Determine the (X, Y) coordinate at the center of the cell enclosing the given text.  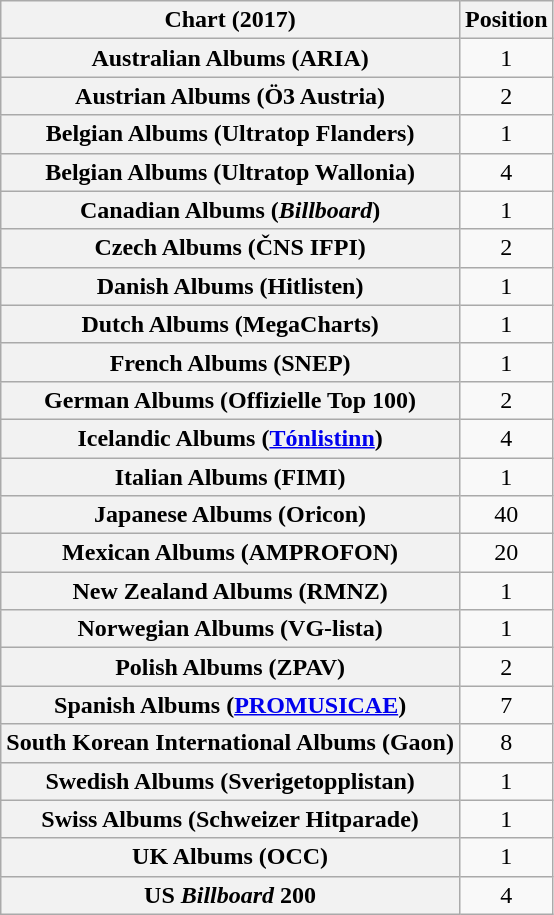
20 (506, 553)
Danish Albums (Hitlisten) (230, 286)
French Albums (SNEP) (230, 362)
Norwegian Albums (VG-lista) (230, 629)
German Albums (Offizielle Top 100) (230, 400)
8 (506, 743)
UK Albums (OCC) (230, 857)
Chart (2017) (230, 20)
Belgian Albums (Ultratop Flanders) (230, 134)
Polish Albums (ZPAV) (230, 667)
Canadian Albums (Billboard) (230, 210)
Austrian Albums (Ö3 Austria) (230, 96)
Swedish Albums (Sverigetopplistan) (230, 781)
7 (506, 705)
Italian Albums (FIMI) (230, 477)
Spanish Albums (PROMUSICAE) (230, 705)
Position (506, 20)
Icelandic Albums (Tónlistinn) (230, 438)
New Zealand Albums (RMNZ) (230, 591)
Australian Albums (ARIA) (230, 58)
South Korean International Albums (Gaon) (230, 743)
40 (506, 515)
Japanese Albums (Oricon) (230, 515)
Mexican Albums (AMPROFON) (230, 553)
US Billboard 200 (230, 895)
Dutch Albums (MegaCharts) (230, 324)
Swiss Albums (Schweizer Hitparade) (230, 819)
Belgian Albums (Ultratop Wallonia) (230, 172)
Czech Albums (ČNS IFPI) (230, 248)
